Return the (x, y) coordinate for the center point of the cell that contains the specified text.  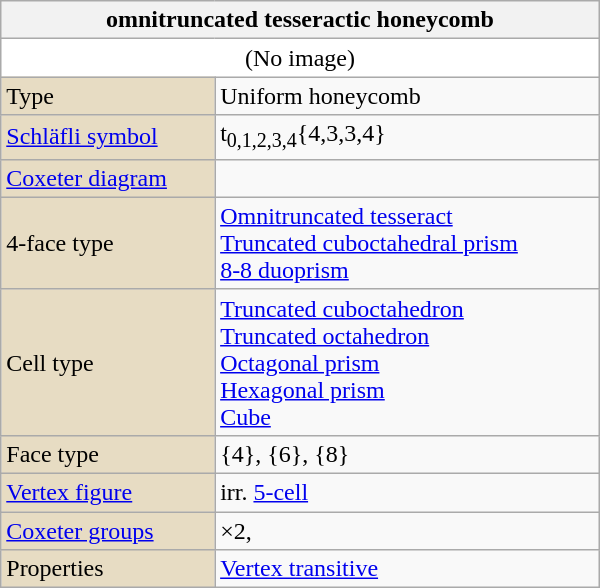
Cell type (108, 362)
t0,1,2,3,4{4,3,3,4} (408, 137)
Coxeter groups (108, 531)
Vertex transitive (408, 569)
Uniform honeycomb (408, 96)
×2, (408, 531)
Schläfli symbol (108, 137)
{4}, {6}, {8} (408, 454)
Face type (108, 454)
Truncated cuboctahedron Truncated octahedron Octagonal prism Hexagonal prism Cube (408, 362)
Omnitruncated tesseract Truncated cuboctahedral prism 8-8 duoprism (408, 243)
irr. 5-cell (408, 493)
Properties (108, 569)
Coxeter diagram (108, 178)
Vertex figure (108, 493)
(No image) (300, 58)
4-face type (108, 243)
omnitruncated tesseractic honeycomb (300, 20)
Type (108, 96)
